Provide the [X, Y] coordinate of the cell's center where the given text is located.  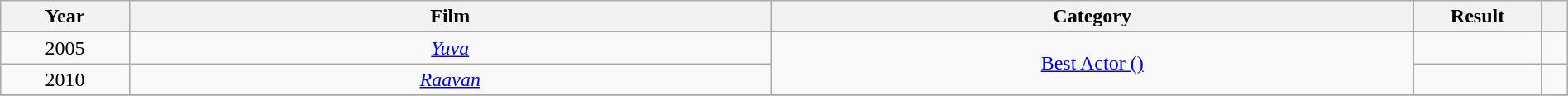
2005 [65, 48]
Yuva [450, 48]
Film [450, 17]
Category [1092, 17]
Year [65, 17]
Result [1477, 17]
Best Actor () [1092, 64]
Raavan [450, 79]
2010 [65, 79]
